Pinpoint the cell where the given text exists, returning its (X, Y) midpoint coordinate. 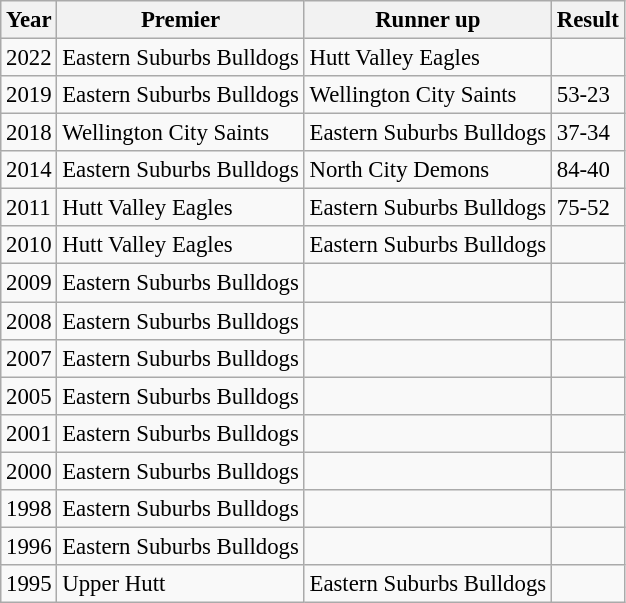
Year (29, 20)
Upper Hutt (180, 584)
2011 (29, 208)
53-23 (588, 95)
Runner up (428, 20)
2022 (29, 58)
2000 (29, 471)
Premier (180, 20)
2014 (29, 170)
North City Demons (428, 170)
1996 (29, 546)
1995 (29, 584)
2005 (29, 396)
1998 (29, 509)
75-52 (588, 208)
2019 (29, 95)
2018 (29, 133)
2001 (29, 433)
84-40 (588, 170)
2009 (29, 283)
2010 (29, 245)
37-34 (588, 133)
2007 (29, 358)
Result (588, 20)
2008 (29, 321)
